Return [X, Y] of the center of cell containing provided text 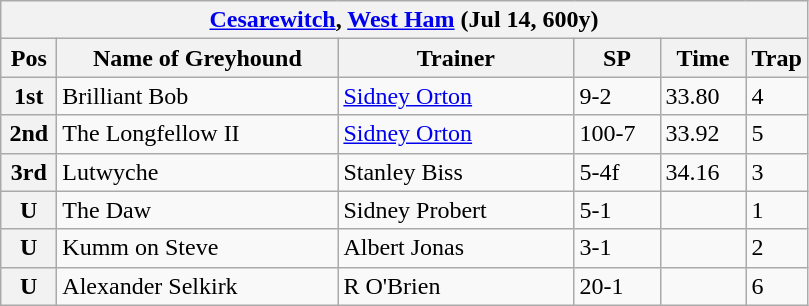
6 [776, 286]
20-1 [617, 286]
3 [776, 172]
9-2 [617, 96]
3-1 [617, 248]
5 [776, 134]
Pos [29, 58]
1 [776, 210]
The Longfellow II [198, 134]
Sidney Probert [456, 210]
33.80 [703, 96]
Trap [776, 58]
Brilliant Bob [198, 96]
3rd [29, 172]
33.92 [703, 134]
1st [29, 96]
5-1 [617, 210]
R O'Brien [456, 286]
2 [776, 248]
Cesarewitch, West Ham (Jul 14, 600y) [404, 20]
Kumm on Steve [198, 248]
The Daw [198, 210]
34.16 [703, 172]
Time [703, 58]
4 [776, 96]
2nd [29, 134]
100-7 [617, 134]
Lutwyche [198, 172]
Name of Greyhound [198, 58]
Albert Jonas [456, 248]
5-4f [617, 172]
Stanley Biss [456, 172]
Trainer [456, 58]
Alexander Selkirk [198, 286]
SP [617, 58]
